Pinpoint the cell where the given text exists, returning its [x, y] midpoint coordinate. 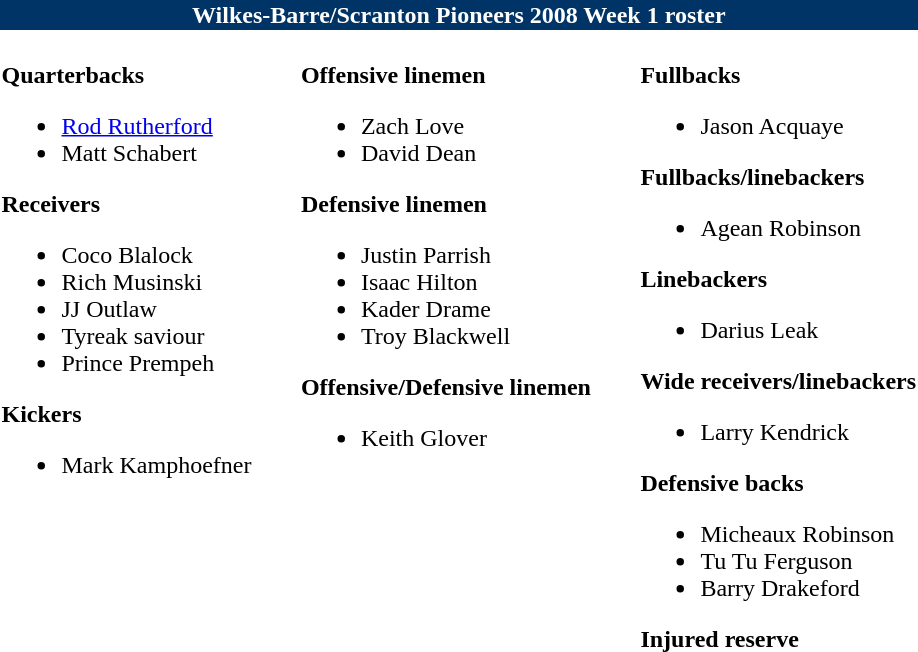
Wilkes-Barre/Scranton Pioneers 2008 Week 1 roster [459, 15]
